Output the (x, y) coordinate of the center of the cell containing the given text.  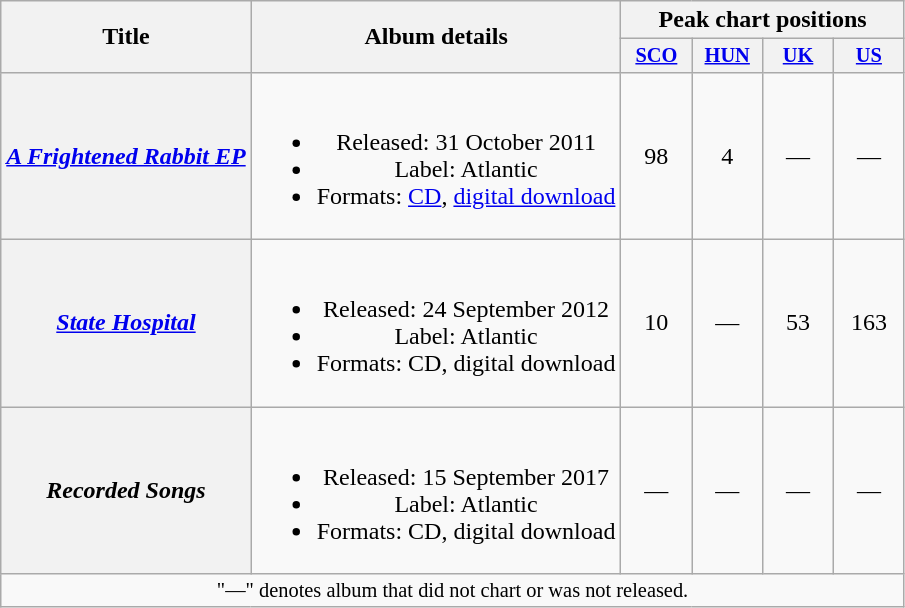
Released: 15 September 2017Label: AtlanticFormats: CD, digital download (436, 490)
Peak chart positions (762, 20)
163 (868, 324)
53 (798, 324)
State Hospital (126, 324)
Recorded Songs (126, 490)
SCO (656, 56)
Released: 24 September 2012Label: AtlanticFormats: CD, digital download (436, 324)
US (868, 56)
4 (728, 156)
Album details (436, 37)
A Frightened Rabbit EP (126, 156)
10 (656, 324)
HUN (728, 56)
Title (126, 37)
UK (798, 56)
Released: 31 October 2011Label: AtlanticFormats: CD, digital download (436, 156)
"—" denotes album that did not chart or was not released. (453, 591)
98 (656, 156)
